Return (x, y) of the center of cell containing provided text 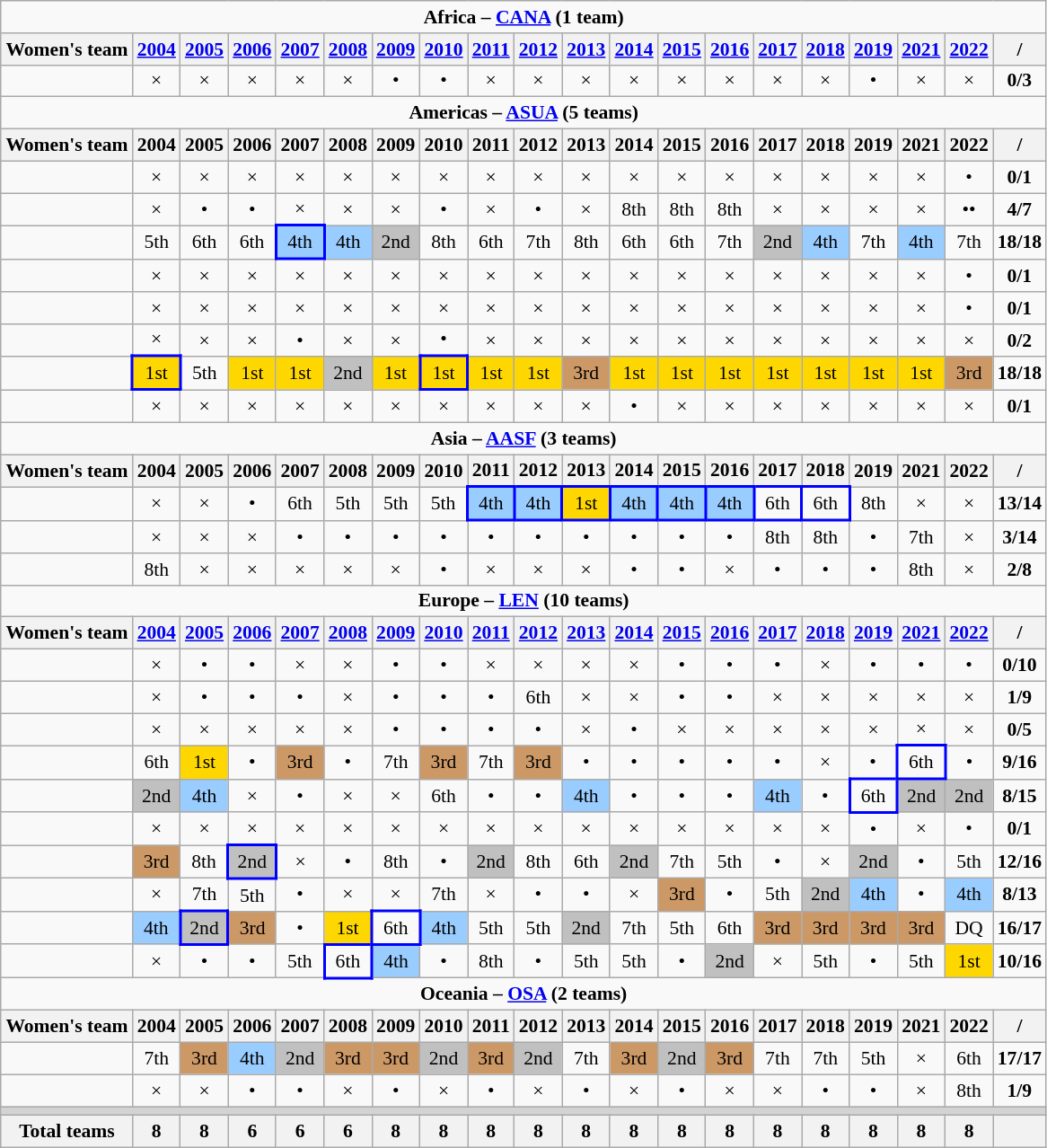
Americas – ASUA (5 teams) (523, 113)
Europe – LEN (10 teams) (523, 601)
8/15 (1020, 796)
DQ (968, 927)
0/3 (1020, 81)
10/16 (1020, 961)
2/8 (1020, 570)
Total teams (66, 1132)
•• (968, 209)
3/14 (1020, 536)
4/7 (1020, 209)
13/14 (1020, 503)
Asia – AASF (3 teams) (523, 438)
17/17 (1020, 1059)
9/16 (1020, 762)
0/2 (1020, 340)
16/17 (1020, 927)
12/16 (1020, 862)
Oceania – OSA (2 teams) (523, 994)
0/10 (1020, 666)
0/5 (1020, 729)
Africa – CANA (1 team) (523, 17)
8/13 (1020, 895)
